Output the (X, Y) coordinate of the center of the cell containing the given text.  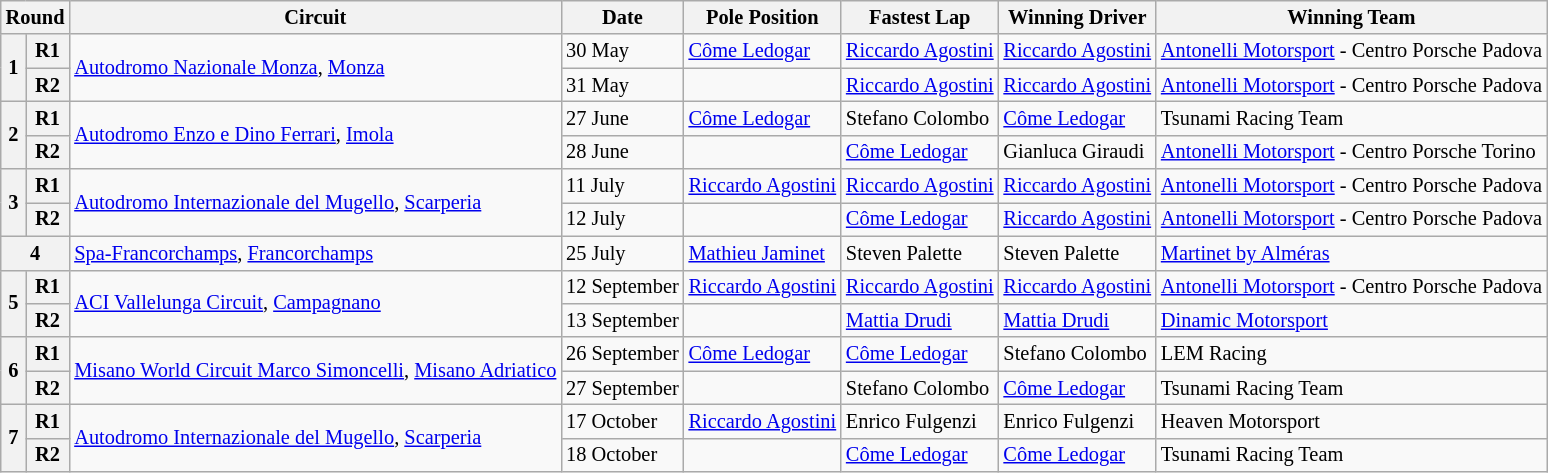
27 June (622, 118)
27 September (622, 388)
Round (36, 17)
Winning Driver (1078, 17)
25 July (622, 253)
3 (14, 202)
5 (14, 304)
Martinet by Alméras (1352, 253)
7 (14, 438)
Heaven Motorsport (1352, 421)
6 (14, 370)
18 October (622, 455)
ACI Vallelunga Circuit, Campagnano (315, 304)
LEM Racing (1352, 354)
Gianluca Giraudi (1078, 152)
Spa-Francorchamps, Francorchamps (315, 253)
Dinamic Motorsport (1352, 320)
Circuit (315, 17)
4 (36, 253)
Autodromo Nazionale Monza, Monza (315, 68)
26 September (622, 354)
1 (14, 68)
Pole Position (762, 17)
Date (622, 17)
11 July (622, 186)
17 October (622, 421)
Mathieu Jaminet (762, 253)
31 May (622, 85)
Fastest Lap (920, 17)
Antonelli Motorsport - Centro Porsche Torino (1352, 152)
Winning Team (1352, 17)
12 September (622, 287)
12 July (622, 219)
28 June (622, 152)
Autodromo Enzo e Dino Ferrari, Imola (315, 134)
30 May (622, 51)
Misano World Circuit Marco Simoncelli, Misano Adriatico (315, 370)
13 September (622, 320)
2 (14, 134)
